Return the (X, Y) coordinate for the center point of the cell that contains the specified text.  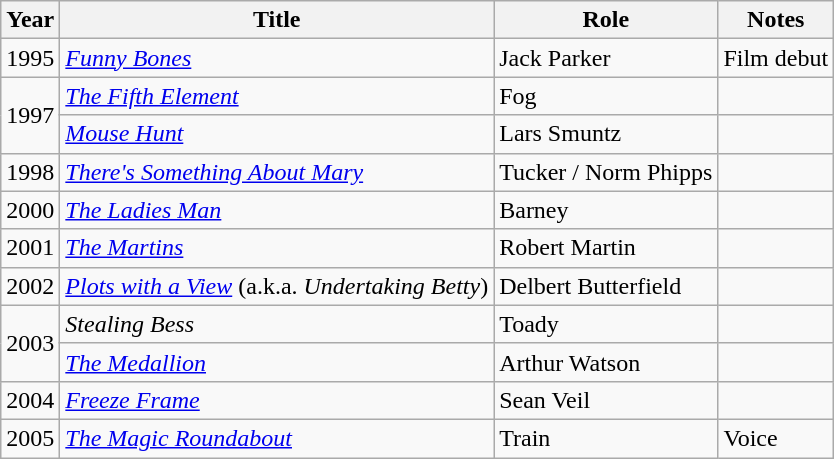
Role (606, 20)
The Martins (277, 248)
2003 (30, 343)
2001 (30, 248)
Jack Parker (606, 58)
Toady (606, 324)
Sean Veil (606, 400)
Arthur Watson (606, 362)
Funny Bones (277, 58)
Delbert Butterfield (606, 286)
2002 (30, 286)
1998 (30, 172)
2005 (30, 438)
Robert Martin (606, 248)
Film debut (776, 58)
1995 (30, 58)
Notes (776, 20)
Freeze Frame (277, 400)
Barney (606, 210)
Mouse Hunt (277, 134)
Plots with a View (a.k.a. Undertaking Betty) (277, 286)
1997 (30, 115)
Stealing Bess (277, 324)
Voice (776, 438)
The Magic Roundabout (277, 438)
2004 (30, 400)
The Medallion (277, 362)
Lars Smuntz (606, 134)
The Fifth Element (277, 96)
Fog (606, 96)
Train (606, 438)
2000 (30, 210)
Title (277, 20)
Tucker / Norm Phipps (606, 172)
Year (30, 20)
There's Something About Mary (277, 172)
The Ladies Man (277, 210)
